Determine the (X, Y) coordinate at the center of the cell enclosing the given text.  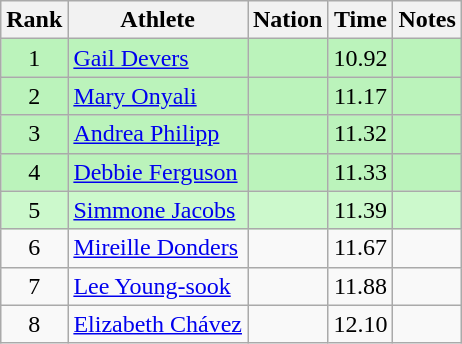
Nation (288, 20)
10.92 (360, 58)
Time (360, 20)
4 (34, 172)
Simmone Jacobs (158, 210)
8 (34, 324)
5 (34, 210)
Elizabeth Chávez (158, 324)
2 (34, 96)
11.17 (360, 96)
1 (34, 58)
Athlete (158, 20)
6 (34, 248)
3 (34, 134)
Notes (427, 20)
Debbie Ferguson (158, 172)
11.33 (360, 172)
Mireille Donders (158, 248)
11.32 (360, 134)
Lee Young-sook (158, 286)
12.10 (360, 324)
Gail Devers (158, 58)
Andrea Philipp (158, 134)
7 (34, 286)
Rank (34, 20)
11.39 (360, 210)
11.67 (360, 248)
11.88 (360, 286)
Mary Onyali (158, 96)
